Return the [x, y] coordinate for the center point of the cell that contains the specified text.  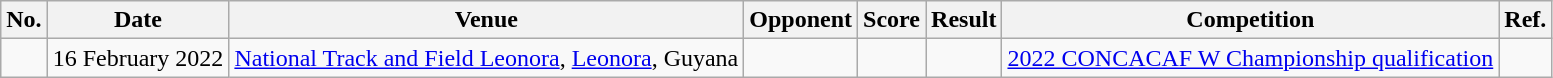
Date [138, 20]
National Track and Field Leonora, Leonora, Guyana [486, 58]
Competition [1250, 20]
Venue [486, 20]
No. [24, 20]
Ref. [1526, 20]
2022 CONCACAF W Championship qualification [1250, 58]
16 February 2022 [138, 58]
Result [964, 20]
Score [892, 20]
Opponent [801, 20]
